Find where the given text appears and provide that cell's center as (X, Y) coordinate. 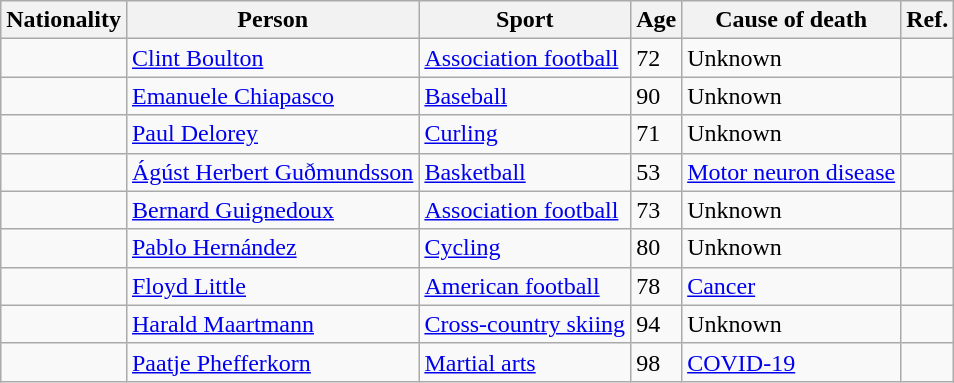
Basketball (525, 172)
Sport (525, 20)
Clint Boulton (272, 58)
Ref. (928, 20)
72 (656, 58)
Pablo Hernández (272, 248)
Motor neuron disease (792, 172)
78 (656, 286)
90 (656, 96)
Bernard Guignedoux (272, 210)
Cycling (525, 248)
94 (656, 324)
Paul Delorey (272, 134)
Cancer (792, 286)
Paatje Phefferkorn (272, 362)
Martial arts (525, 362)
Harald Maartmann (272, 324)
Ágúst Herbert Guðmundsson (272, 172)
Person (272, 20)
Cause of death (792, 20)
Cross-country skiing (525, 324)
Curling (525, 134)
Age (656, 20)
Nationality (64, 20)
American football (525, 286)
73 (656, 210)
71 (656, 134)
Baseball (525, 96)
80 (656, 248)
Emanuele Chiapasco (272, 96)
98 (656, 362)
COVID-19 (792, 362)
53 (656, 172)
Floyd Little (272, 286)
